Return [X, Y] of the center of cell containing provided text 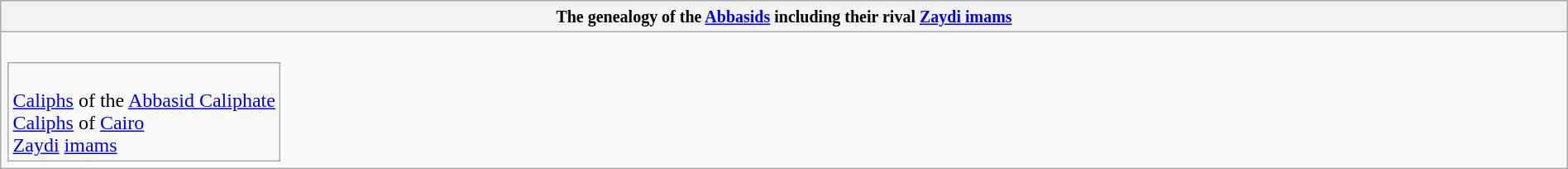
The genealogy of the Abbasids including their rival Zaydi imams [784, 17]
